Identify which cell holds the provided text, then report its (X, Y) central coordinate. 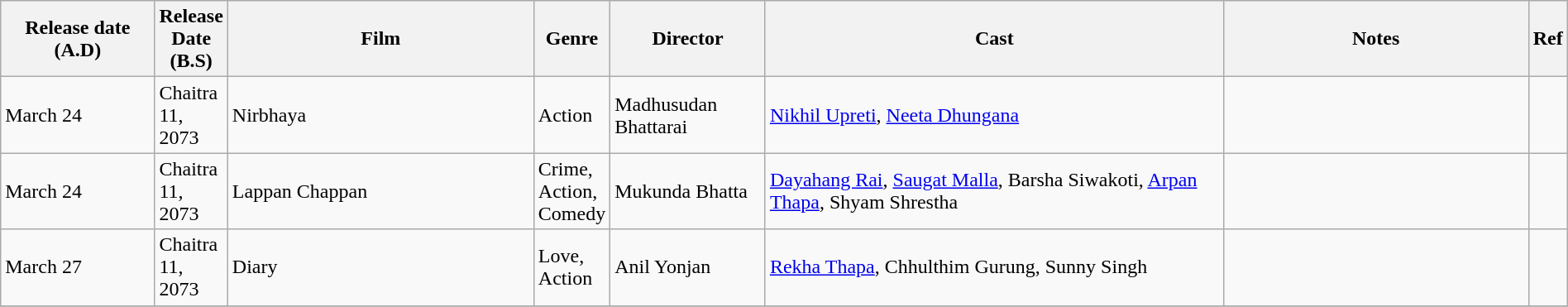
Dayahang Rai, Saugat Malla, Barsha Siwakoti, Arpan Thapa, Shyam Shrestha (994, 191)
Action (571, 115)
Director (688, 39)
Release date (A.D) (78, 39)
March 27 (78, 267)
Ref (1548, 39)
Notes (1376, 39)
Madhusudan Bhattarai (688, 115)
Love, Action (571, 267)
Rekha Thapa, Chhulthim Gurung, Sunny Singh (994, 267)
Anil Yonjan (688, 267)
Crime, Action, Comedy (571, 191)
Lappan Chappan (380, 191)
Genre (571, 39)
Diary (380, 267)
Release Date (B.S) (191, 39)
Cast (994, 39)
Film (380, 39)
Nirbhaya (380, 115)
Nikhil Upreti, Neeta Dhungana (994, 115)
Mukunda Bhatta (688, 191)
